Capture the cell that displays the provided text and extract its [X, Y] central coordinate. 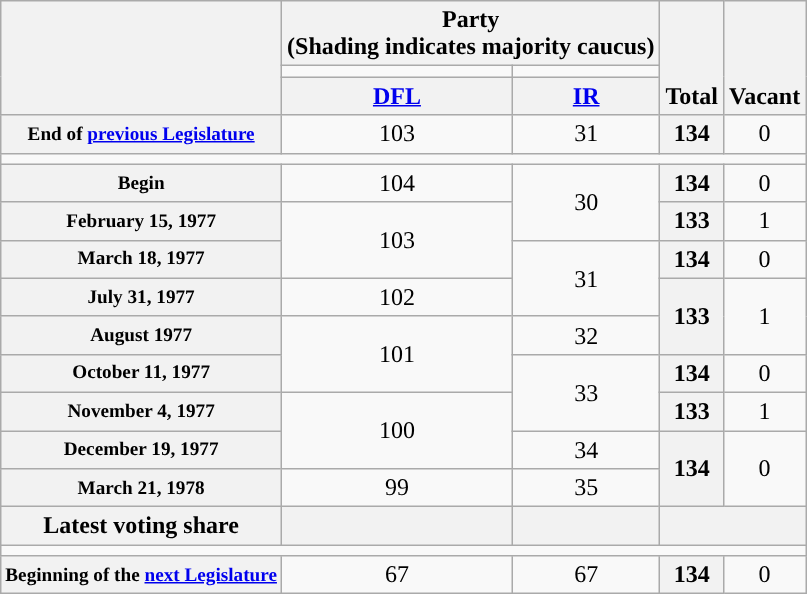
August 1977 [142, 335]
December 19, 1977 [142, 449]
Beginning of the next Legislature [142, 575]
Vacant [764, 58]
October 11, 1977 [142, 373]
July 31, 1977 [142, 297]
DFL [398, 96]
February 15, 1977 [142, 221]
Party (Shading indicates majority caucus) [471, 34]
March 18, 1977 [142, 259]
Begin [142, 183]
32 [586, 335]
Total [692, 58]
IR [586, 96]
November 4, 1977 [142, 411]
Latest voting share [142, 526]
102 [398, 297]
34 [586, 449]
33 [586, 392]
March 21, 1978 [142, 488]
99 [398, 488]
End of previous Legislature [142, 134]
101 [398, 354]
104 [398, 183]
100 [398, 430]
35 [586, 488]
30 [586, 202]
